From the cell containing the given text, extract its center point as [X, Y] coordinate. 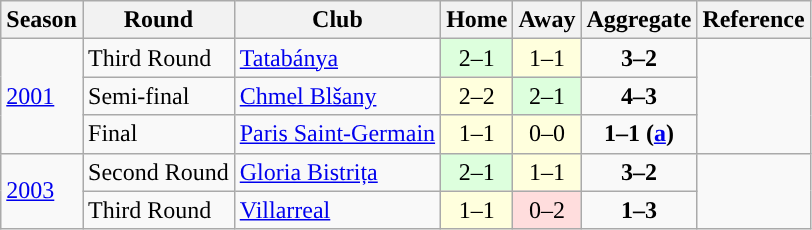
Reference [754, 20]
2001 [42, 96]
Tatabánya [337, 58]
1–1 (a) [639, 134]
Aggregate [639, 20]
Villarreal [337, 210]
2003 [42, 191]
0–0 [547, 134]
Chmel Blšany [337, 96]
0–2 [547, 210]
Second Round [158, 172]
Club [337, 20]
Round [158, 20]
Home [477, 20]
Season [42, 20]
4–3 [639, 96]
Paris Saint-Germain [337, 134]
2–2 [477, 96]
Gloria Bistrița [337, 172]
Semi-final [158, 96]
Final [158, 134]
1–3 [639, 210]
Away [547, 20]
